Locate the cell with the specified text and output its [X, Y] center coordinate. 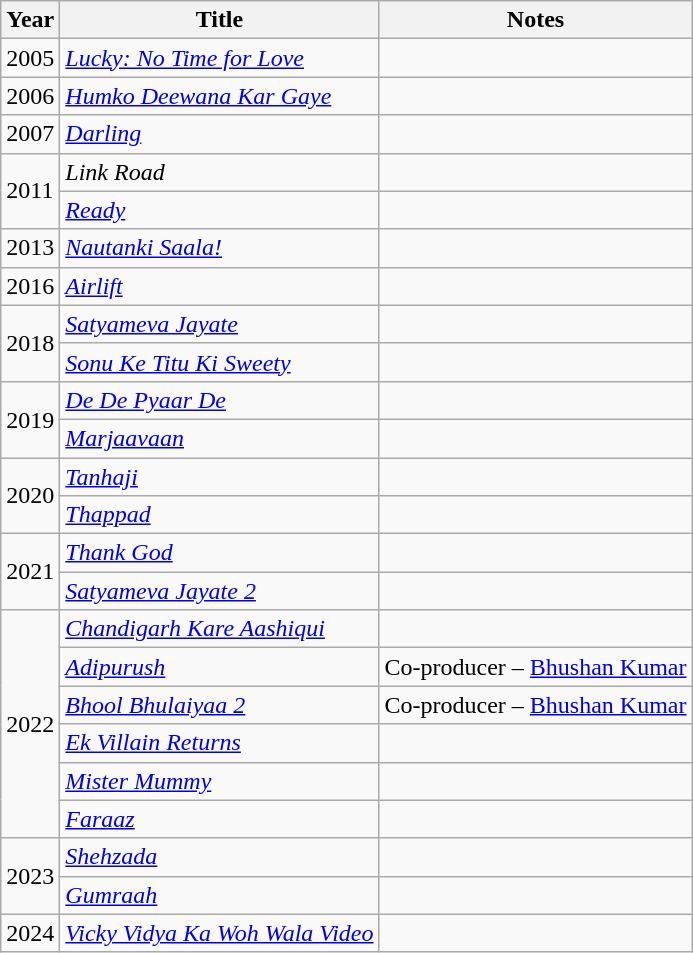
Ek Villain Returns [220, 743]
2005 [30, 58]
Bhool Bhulaiyaa 2 [220, 705]
Chandigarh Kare Aashiqui [220, 629]
Ready [220, 210]
2018 [30, 343]
Satyameva Jayate 2 [220, 591]
Sonu Ke Titu Ki Sweety [220, 362]
Adipurush [220, 667]
Humko Deewana Kar Gaye [220, 96]
2016 [30, 286]
2024 [30, 933]
Darling [220, 134]
Vicky Vidya Ka Woh Wala Video [220, 933]
Gumraah [220, 895]
Year [30, 20]
Link Road [220, 172]
De De Pyaar De [220, 400]
Airlift [220, 286]
Tanhaji [220, 477]
2013 [30, 248]
2006 [30, 96]
Thappad [220, 515]
Nautanki Saala! [220, 248]
2021 [30, 572]
Title [220, 20]
2007 [30, 134]
Satyameva Jayate [220, 324]
Thank God [220, 553]
Faraaz [220, 819]
2023 [30, 876]
Mister Mummy [220, 781]
2019 [30, 419]
Notes [536, 20]
2011 [30, 191]
Lucky: No Time for Love [220, 58]
2020 [30, 496]
2022 [30, 724]
Marjaavaan [220, 438]
Shehzada [220, 857]
